From the cell containing the given text, extract its center point as [X, Y] coordinate. 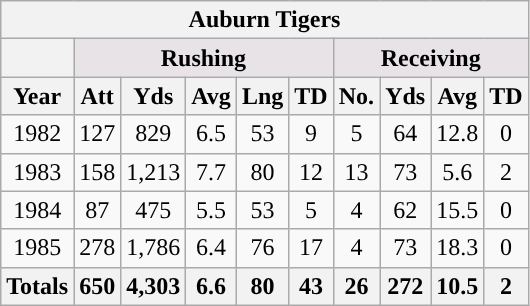
1982 [38, 134]
26 [356, 286]
13 [356, 172]
62 [406, 210]
829 [154, 134]
1983 [38, 172]
278 [98, 248]
4,303 [154, 286]
15.5 [458, 210]
Totals [38, 286]
Auburn Tigers [264, 20]
6.4 [212, 248]
5.6 [458, 172]
12.8 [458, 134]
10.5 [458, 286]
43 [311, 286]
6.6 [212, 286]
No. [356, 96]
64 [406, 134]
1,213 [154, 172]
1984 [38, 210]
9 [311, 134]
87 [98, 210]
475 [154, 210]
272 [406, 286]
Year [38, 96]
18.3 [458, 248]
Rushing [204, 58]
12 [311, 172]
Att [98, 96]
76 [262, 248]
1,786 [154, 248]
127 [98, 134]
Lng [262, 96]
17 [311, 248]
1985 [38, 248]
158 [98, 172]
5.5 [212, 210]
650 [98, 286]
7.7 [212, 172]
Receiving [430, 58]
6.5 [212, 134]
